Locate the cell with the specified text and output its (X, Y) center coordinate. 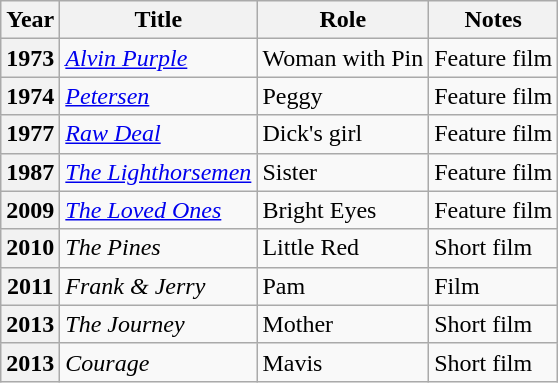
The Pines (158, 248)
2009 (30, 210)
Film (494, 286)
Courage (158, 362)
Notes (494, 20)
Mavis (343, 362)
Mother (343, 324)
1987 (30, 172)
Alvin Purple (158, 58)
1977 (30, 134)
Sister (343, 172)
Peggy (343, 96)
Raw Deal (158, 134)
Title (158, 20)
Dick's girl (343, 134)
Year (30, 20)
The Lighthorsemen (158, 172)
Pam (343, 286)
1974 (30, 96)
Bright Eyes (343, 210)
The Journey (158, 324)
1973 (30, 58)
Frank & Jerry (158, 286)
Woman with Pin (343, 58)
2011 (30, 286)
2010 (30, 248)
Role (343, 20)
Little Red (343, 248)
Petersen (158, 96)
The Loved Ones (158, 210)
